Pinpoint the cell where the given text exists, returning its (x, y) midpoint coordinate. 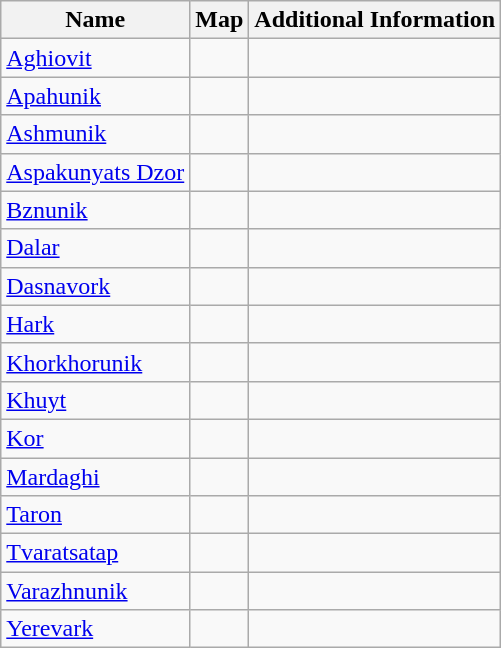
Dasnavork (96, 286)
Tvaratsatap (96, 553)
Name (96, 20)
Mardaghi (96, 477)
Yerevark (96, 629)
Apahunik (96, 96)
Dalar (96, 248)
Hark (96, 324)
Aghiovit (96, 58)
Varazhnunik (96, 591)
Khuyt (96, 400)
Aspakunyats Dzor (96, 172)
Taron (96, 515)
Kor (96, 438)
Map (220, 20)
Bznunik (96, 210)
Khorkhorunik (96, 362)
Additional Information (375, 20)
Ashmunik (96, 134)
